Identify which cell holds the provided text, then report its (x, y) central coordinate. 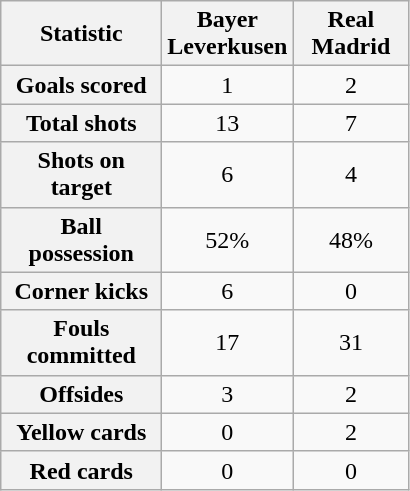
Fouls committed (82, 342)
Corner kicks (82, 291)
Total shots (82, 123)
Shots on target (82, 174)
1 (228, 85)
Yellow cards (82, 432)
17 (228, 342)
48% (351, 240)
Bayer Leverkusen (228, 34)
Ball possession (82, 240)
4 (351, 174)
7 (351, 123)
Red cards (82, 470)
Real Madrid (351, 34)
Goals scored (82, 85)
Statistic (82, 34)
13 (228, 123)
3 (228, 394)
52% (228, 240)
31 (351, 342)
Offsides (82, 394)
